Identify which cell holds the provided text, then report its [x, y] central coordinate. 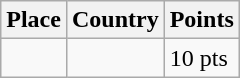
Country [115, 20]
Points [202, 20]
Place [34, 20]
10 pts [202, 58]
